For the text-containing cell, return its midpoint in [X, Y] coordinate format. 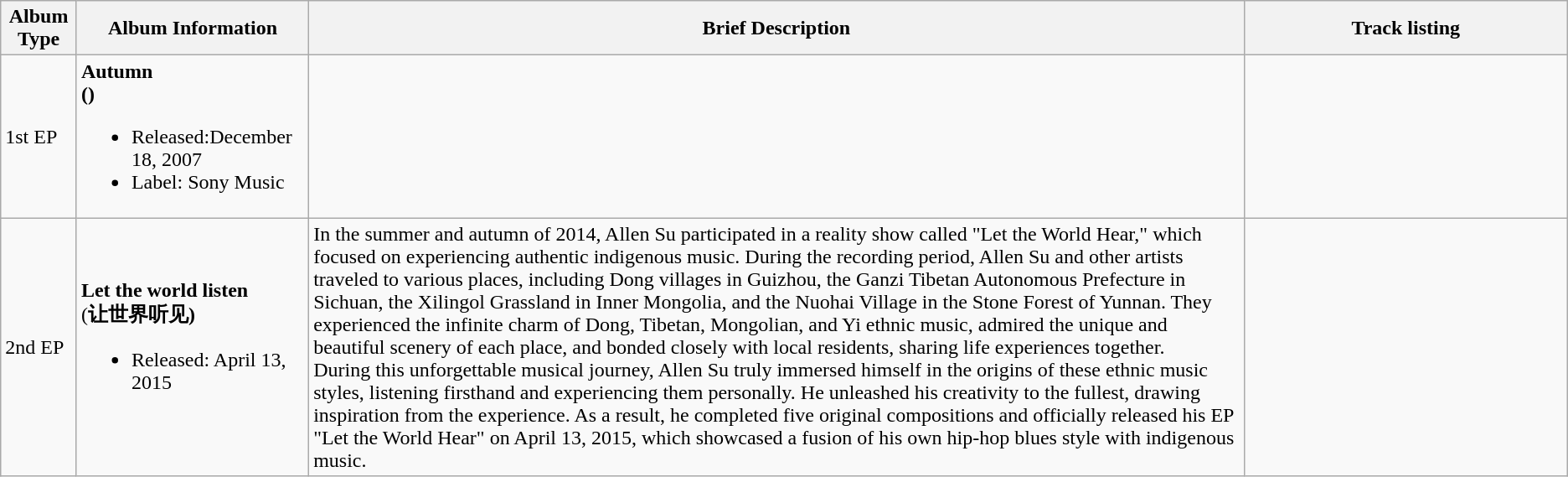
Album Type [39, 29]
Brief Description [777, 29]
2nd EP [39, 347]
1st EP [39, 137]
Track listing [1406, 29]
Autumn()Released:December 18, 2007Label: Sony Music [193, 137]
Album Information [193, 29]
Let the world listen(让世界听见)Released: April 13, 2015 [193, 347]
